Provide the (X, Y) coordinate of the cell's center where the given text is located.  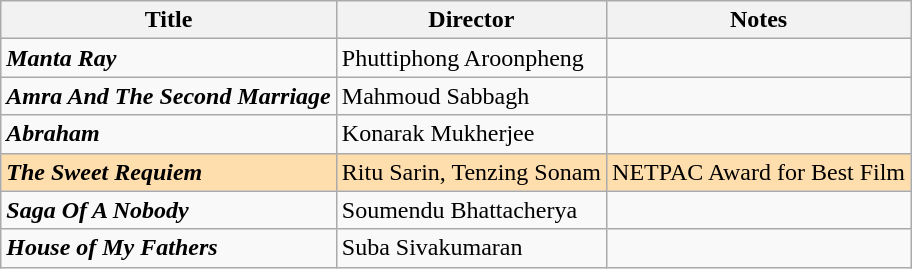
Director (471, 20)
Soumendu Bhattacherya (471, 210)
NETPAC Award for Best Film (759, 172)
Ritu Sarin, Tenzing Sonam (471, 172)
Konarak Mukherjee (471, 134)
Title (169, 20)
House of My Fathers (169, 248)
Manta Ray (169, 58)
Mahmoud Sabbagh (471, 96)
Suba Sivakumaran (471, 248)
Amra And The Second Marriage (169, 96)
Notes (759, 20)
Abraham (169, 134)
The Sweet Requiem (169, 172)
Saga Of A Nobody (169, 210)
Phuttiphong Aroonpheng (471, 58)
